Search for the cell housing the specified text and yield its [x, y] center coordinate. 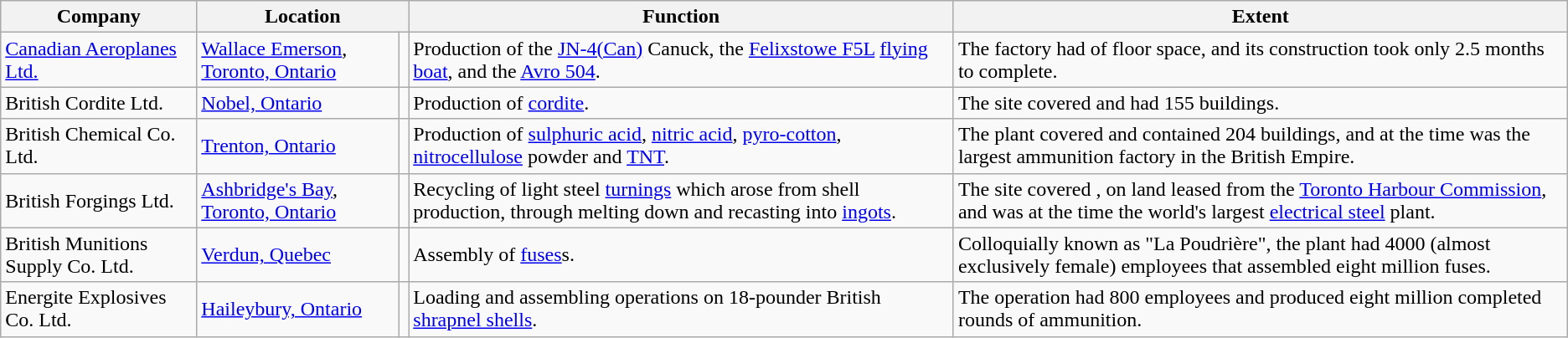
Recycling of light steel turnings which arose from shell production, through melting down and recasting into ingots. [682, 201]
British Forgings Ltd. [99, 201]
Function [682, 17]
British Chemical Co. Ltd. [99, 146]
Nobel, Ontario [298, 103]
Production of cordite. [682, 103]
Verdun, Quebec [298, 254]
Assembly of fusess. [682, 254]
Production of the JN-4(Can) Canuck, the Felixstowe F5L flying boat, and the Avro 504. [682, 60]
Company [99, 17]
Production of sulphuric acid, nitric acid, pyro-cotton, nitrocellulose powder and TNT. [682, 146]
The site covered and had 155 buildings. [1260, 103]
Canadian Aeroplanes Ltd. [99, 60]
The factory had of floor space, and its construction took only 2.5 months to complete. [1260, 60]
Ashbridge's Bay, Toronto, Ontario [298, 201]
British Cordite Ltd. [99, 103]
Trenton, Ontario [298, 146]
Wallace Emerson, Toronto, Ontario [298, 60]
Location [303, 17]
The plant covered and contained 204 buildings, and at the time was the largest ammunition factory in the British Empire. [1260, 146]
Colloquially known as "La Poudrière", the plant had 4000 (almost exclusively female) employees that assembled eight million fuses. [1260, 254]
British Munitions Supply Co. Ltd. [99, 254]
The operation had 800 employees and produced eight million completed rounds of ammunition. [1260, 310]
Haileybury, Ontario [298, 310]
Loading and assembling operations on 18-pounder British shrapnel shells. [682, 310]
Extent [1260, 17]
Energite Explosives Co. Ltd. [99, 310]
The site covered , on land leased from the Toronto Harbour Commission, and was at the time the world's largest electrical steel plant. [1260, 201]
